Provide the [X, Y] coordinate of the cell's center where the given text is located.  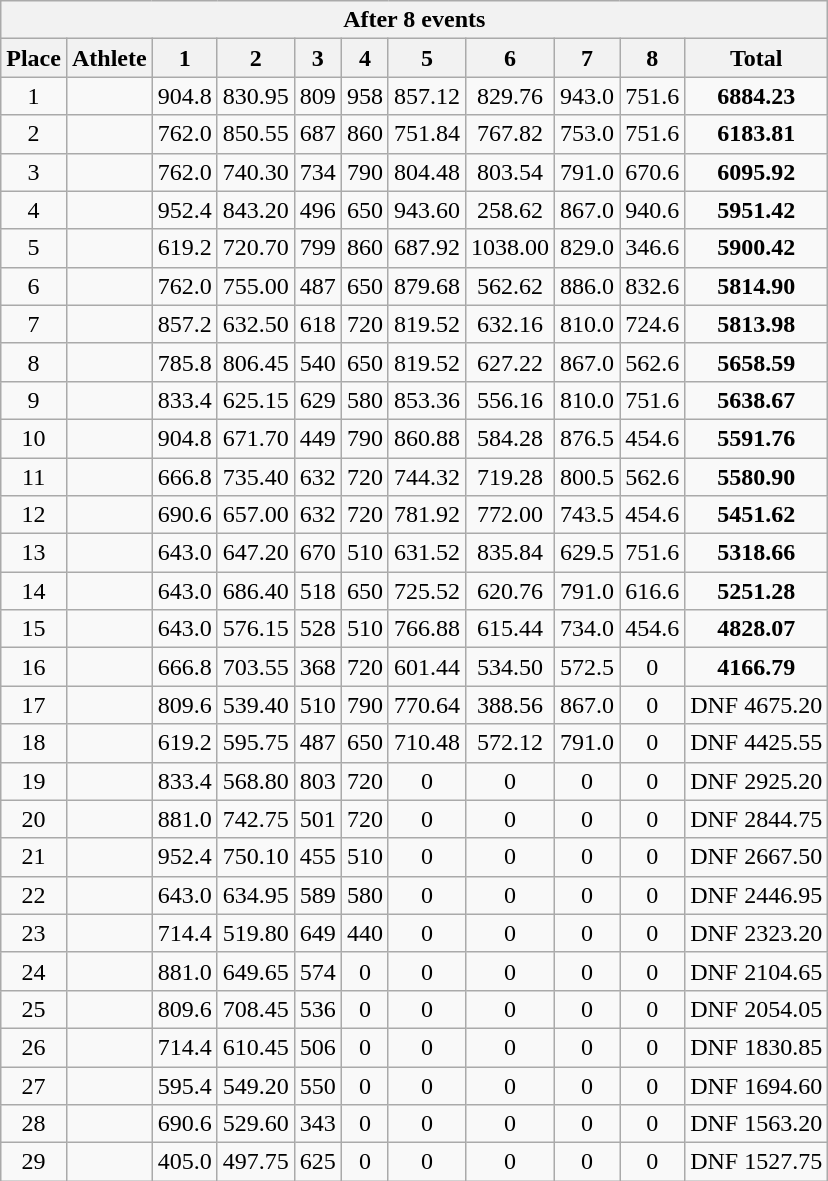
708.45 [256, 1009]
742.75 [256, 819]
734 [318, 172]
710.48 [426, 743]
853.36 [426, 400]
5813.98 [756, 324]
829.0 [588, 248]
615.44 [510, 629]
6183.81 [756, 134]
857.2 [184, 324]
886.0 [588, 286]
725.52 [426, 591]
DNF 2104.65 [756, 971]
629 [318, 400]
568.80 [256, 781]
405.0 [184, 1162]
804.48 [426, 172]
625 [318, 1162]
860.88 [426, 438]
5951.42 [756, 210]
DNF 2054.05 [756, 1009]
595.75 [256, 743]
772.00 [510, 515]
Athlete [109, 58]
24 [34, 971]
5638.67 [756, 400]
368 [318, 667]
743.5 [588, 515]
627.22 [510, 362]
879.68 [426, 286]
671.70 [256, 438]
4166.79 [756, 667]
6095.92 [756, 172]
DNF 2667.50 [756, 857]
770.64 [426, 705]
576.15 [256, 629]
806.45 [256, 362]
497.75 [256, 1162]
634.95 [256, 895]
735.40 [256, 477]
506 [318, 1047]
574 [318, 971]
809 [318, 96]
536 [318, 1009]
850.55 [256, 134]
11 [34, 477]
DNF 1527.75 [756, 1162]
28 [34, 1124]
720.70 [256, 248]
22 [34, 895]
767.82 [510, 134]
781.92 [426, 515]
843.20 [256, 210]
19 [34, 781]
23 [34, 933]
343 [318, 1124]
940.6 [652, 210]
744.32 [426, 477]
584.28 [510, 438]
832.6 [652, 286]
670.6 [652, 172]
610.45 [256, 1047]
631.52 [426, 553]
649 [318, 933]
455 [318, 857]
DNF 2925.20 [756, 781]
649.65 [256, 971]
4828.07 [756, 629]
DNF 2844.75 [756, 819]
DNF 4675.20 [756, 705]
829.76 [510, 96]
5658.59 [756, 362]
734.0 [588, 629]
857.12 [426, 96]
687 [318, 134]
9 [34, 400]
5814.90 [756, 286]
562.62 [510, 286]
DNF 4425.55 [756, 743]
958 [364, 96]
943.60 [426, 210]
755.00 [256, 286]
440 [364, 933]
595.4 [184, 1085]
Place [34, 58]
800.5 [588, 477]
DNF 2446.95 [756, 895]
DNF 2323.20 [756, 933]
12 [34, 515]
703.55 [256, 667]
803.54 [510, 172]
785.8 [184, 362]
539.40 [256, 705]
740.30 [256, 172]
625.15 [256, 400]
15 [34, 629]
5900.42 [756, 248]
26 [34, 1047]
27 [34, 1085]
18 [34, 743]
620.76 [510, 591]
346.6 [652, 248]
5451.62 [756, 515]
29 [34, 1162]
17 [34, 705]
618 [318, 324]
629.5 [588, 553]
750.10 [256, 857]
5251.28 [756, 591]
DNF 1830.85 [756, 1047]
258.62 [510, 210]
647.20 [256, 553]
20 [34, 819]
DNF 1563.20 [756, 1124]
528 [318, 629]
5318.66 [756, 553]
549.20 [256, 1085]
632.16 [510, 324]
534.50 [510, 667]
518 [318, 591]
876.5 [588, 438]
529.60 [256, 1124]
After 8 events [414, 20]
724.6 [652, 324]
501 [318, 819]
601.44 [426, 667]
21 [34, 857]
616.6 [652, 591]
540 [318, 362]
766.88 [426, 629]
496 [318, 210]
DNF 1694.60 [756, 1085]
686.40 [256, 591]
5591.76 [756, 438]
835.84 [510, 553]
670 [318, 553]
16 [34, 667]
388.56 [510, 705]
6884.23 [756, 96]
719.28 [510, 477]
556.16 [510, 400]
572.5 [588, 667]
1038.00 [510, 248]
572.12 [510, 743]
13 [34, 553]
14 [34, 591]
5580.90 [756, 477]
803 [318, 781]
657.00 [256, 515]
751.84 [426, 134]
25 [34, 1009]
687.92 [426, 248]
943.0 [588, 96]
799 [318, 248]
632.50 [256, 324]
589 [318, 895]
753.0 [588, 134]
519.80 [256, 933]
Total [756, 58]
10 [34, 438]
830.95 [256, 96]
449 [318, 438]
550 [318, 1085]
